Capture the cell that displays the provided text and extract its [X, Y] central coordinate. 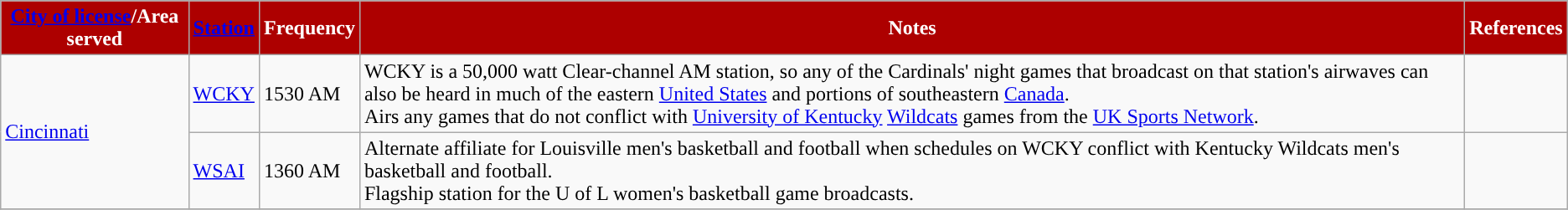
1360 AM [309, 171]
Frequency [309, 28]
1530 AM [309, 94]
Cincinnati [95, 132]
City of license/Area served [95, 28]
References [1516, 28]
Station [224, 28]
WSAI [224, 171]
WCKY [224, 94]
Notes [911, 28]
